Scan for the cell matching the given text and deliver its (x, y) coordinate at center. 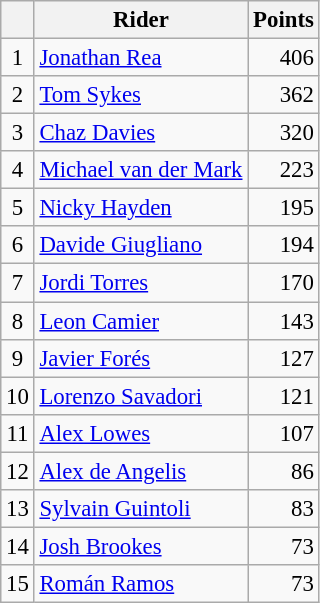
Román Ramos (141, 584)
7 (18, 283)
83 (284, 509)
143 (284, 321)
Jonathan Rea (141, 58)
170 (284, 283)
Alex Lowes (141, 433)
86 (284, 471)
1 (18, 58)
194 (284, 245)
10 (18, 396)
127 (284, 358)
Josh Brookes (141, 546)
362 (284, 95)
9 (18, 358)
3 (18, 133)
14 (18, 546)
Tom Sykes (141, 95)
5 (18, 208)
Javier Forés (141, 358)
8 (18, 321)
Sylvain Guintoli (141, 509)
Nicky Hayden (141, 208)
Davide Giugliano (141, 245)
406 (284, 58)
Lorenzo Savadori (141, 396)
223 (284, 170)
6 (18, 245)
13 (18, 509)
195 (284, 208)
12 (18, 471)
Chaz Davies (141, 133)
4 (18, 170)
Rider (141, 20)
11 (18, 433)
107 (284, 433)
2 (18, 95)
Alex de Angelis (141, 471)
Michael van der Mark (141, 170)
Leon Camier (141, 321)
Points (284, 20)
Jordi Torres (141, 283)
121 (284, 396)
15 (18, 584)
320 (284, 133)
